Extract the (x, y) coordinate from the center of the cell holding the provided text.  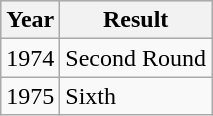
Result (136, 20)
Year (30, 20)
1974 (30, 58)
Second Round (136, 58)
Sixth (136, 96)
1975 (30, 96)
